Return the [X, Y] coordinate for the center point of the cell that contains the specified text.  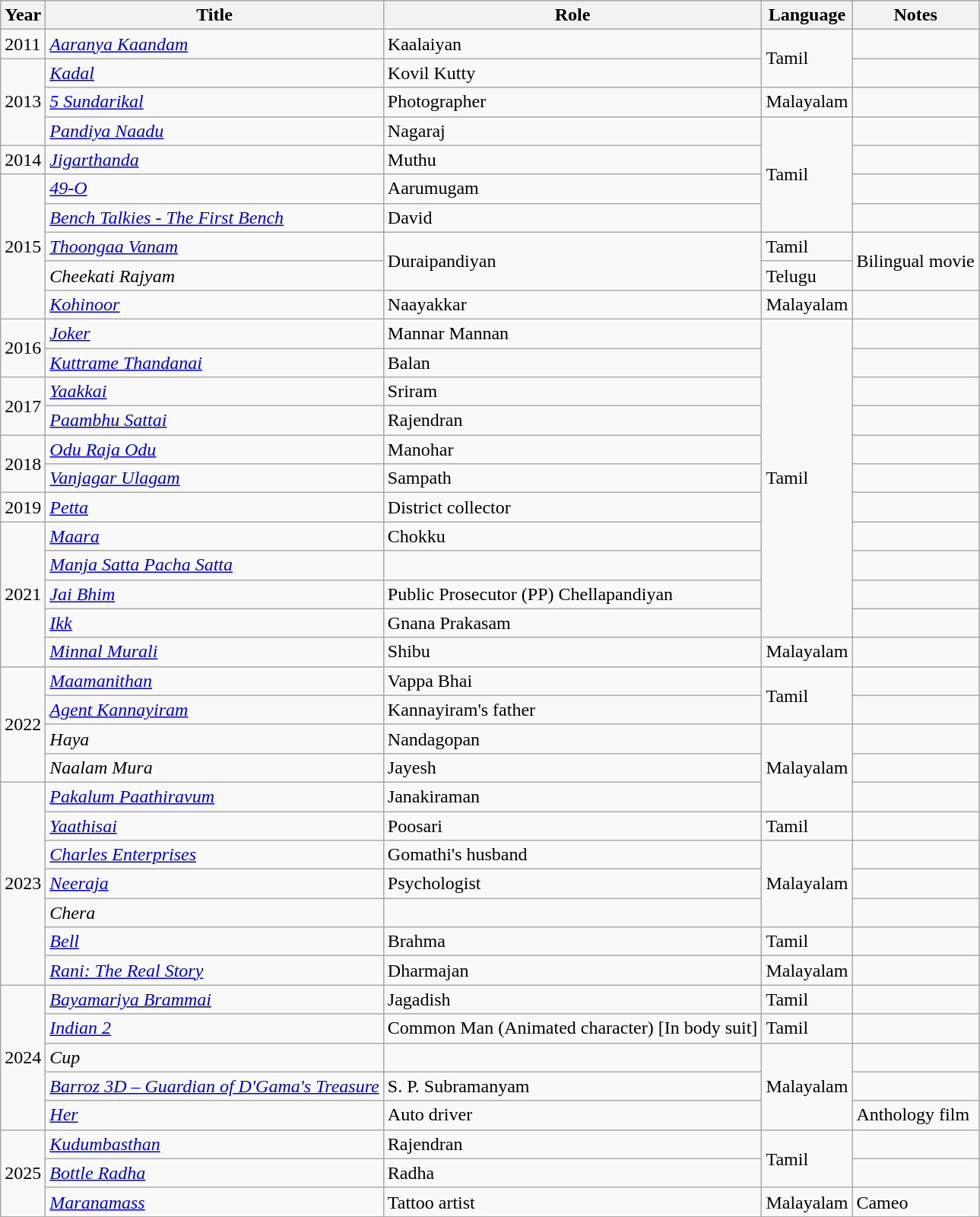
2018 [23, 464]
2015 [23, 246]
Kaalaiyan [572, 44]
Gnana Prakasam [572, 623]
Pakalum Paathiravum [214, 796]
2022 [23, 724]
Naalam Mura [214, 767]
Agent Kannayiram [214, 710]
Jagadish [572, 999]
Haya [214, 739]
Cameo [915, 1202]
Balan [572, 363]
Public Prosecutor (PP) Chellapandiyan [572, 594]
Pandiya Naadu [214, 131]
Radha [572, 1173]
Her [214, 1115]
Minnal Murali [214, 652]
Anthology film [915, 1115]
Language [807, 15]
2024 [23, 1057]
Odu Raja Odu [214, 450]
Photographer [572, 102]
Sriram [572, 392]
Vappa Bhai [572, 681]
Cheekati Rajyam [214, 275]
Bench Talkies - The First Bench [214, 218]
S. P. Subramanyam [572, 1086]
Maamanithan [214, 681]
Poosari [572, 825]
Bottle Radha [214, 1173]
Manja Satta Pacha Satta [214, 565]
Jai Bhim [214, 594]
Kadal [214, 73]
Jayesh [572, 767]
Yaathisai [214, 825]
Duraipandiyan [572, 261]
Chera [214, 913]
Notes [915, 15]
2011 [23, 44]
Kohinoor [214, 304]
Kannayiram's father [572, 710]
Janakiraman [572, 796]
Sampath [572, 478]
Title [214, 15]
Shibu [572, 652]
2013 [23, 102]
District collector [572, 507]
Aaranya Kaandam [214, 44]
Manohar [572, 450]
Maara [214, 536]
2016 [23, 348]
Neeraja [214, 884]
Kovil Kutty [572, 73]
Brahma [572, 942]
Psychologist [572, 884]
Rani: The Real Story [214, 971]
Common Man (Animated character) [In body suit] [572, 1028]
Joker [214, 333]
Ikk [214, 623]
2021 [23, 594]
Yaakkai [214, 392]
Dharmajan [572, 971]
Bell [214, 942]
Gomathi's husband [572, 855]
49-O [214, 189]
Auto driver [572, 1115]
Telugu [807, 275]
Bilingual movie [915, 261]
Jigarthanda [214, 160]
Paambhu Sattai [214, 421]
2025 [23, 1173]
Maranamass [214, 1202]
Nagaraj [572, 131]
2014 [23, 160]
Thoongaa Vanam [214, 246]
2017 [23, 406]
Kuttrame Thandanai [214, 363]
Muthu [572, 160]
2019 [23, 507]
Vanjagar Ulagam [214, 478]
Naayakkar [572, 304]
Mannar Mannan [572, 333]
Kudumbasthan [214, 1144]
Cup [214, 1057]
Bayamariya Brammai [214, 999]
David [572, 218]
Role [572, 15]
5 Sundarikal [214, 102]
Petta [214, 507]
Tattoo artist [572, 1202]
Nandagopan [572, 739]
Year [23, 15]
Chokku [572, 536]
2023 [23, 883]
Barroz 3D – Guardian of D'Gama's Treasure [214, 1086]
Aarumugam [572, 189]
Charles Enterprises [214, 855]
Indian 2 [214, 1028]
